Determine the (X, Y) coordinate at the center of the cell enclosing the given text.  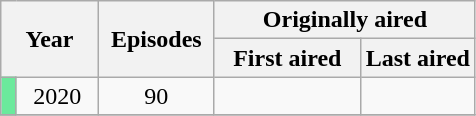
Year (50, 39)
Originally aired (344, 20)
First aired (287, 58)
90 (156, 96)
Last aired (418, 58)
Episodes (156, 39)
2020 (57, 96)
